Provide the [X, Y] coordinate of the cell's center where the given text is located.  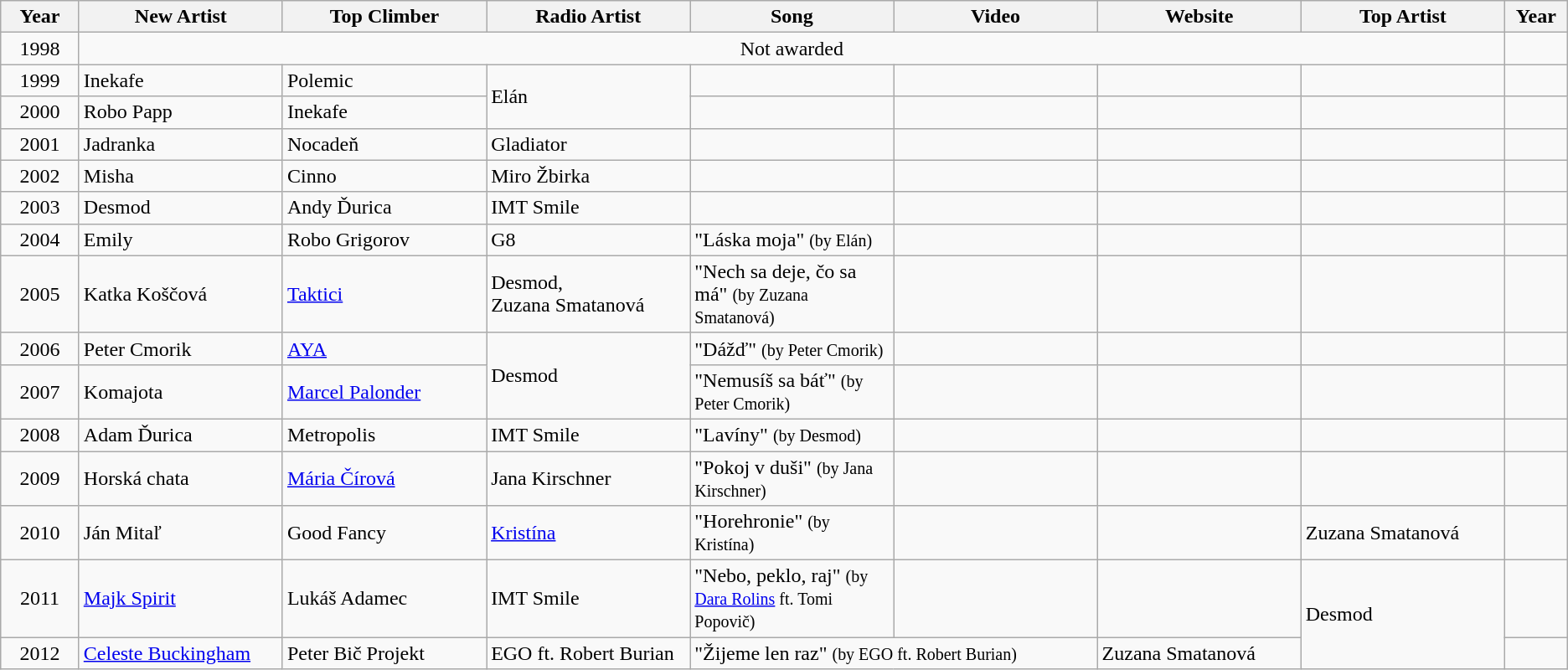
1998 [40, 49]
"Nech sa deje, čo sa má" (by Zuzana Smatanová) [792, 294]
Nocadeň [384, 144]
Top Climber [384, 17]
"Horehronie" (by Kristína) [792, 533]
Robo Grigorov [384, 240]
"Žijeme len raz" (by EGO ft. Robert Burian) [894, 653]
Jana Kirschner [588, 477]
Radio Artist [588, 17]
Katka Koščová [181, 294]
2005 [40, 294]
"Láska moja" (by Elán) [792, 240]
Peter Bič Projekt [384, 653]
2001 [40, 144]
2002 [40, 176]
"Nemusíš sa báť" (by Peter Cmorik) [792, 392]
Jadranka [181, 144]
Kristína [588, 533]
New Artist [181, 17]
Website [1199, 17]
Celeste Buckingham [181, 653]
"Nebo, peklo, raj" (by Dara Rolins ft. Tomi Popovič) [792, 599]
2009 [40, 477]
Song [792, 17]
Good Fancy [384, 533]
EGO ft. Robert Burian [588, 653]
Metropolis [384, 435]
Horská chata [181, 477]
Marcel Palonder [384, 392]
AYA [384, 348]
2012 [40, 653]
Not awarded [792, 49]
Gladiator [588, 144]
2006 [40, 348]
"Lavíny" (by Desmod) [792, 435]
Polemic [384, 80]
Misha [181, 176]
"Pokoj v duši" (by Jana Kirschner) [792, 477]
Andy Ďurica [384, 208]
2000 [40, 112]
Miro Žbirka [588, 176]
Adam Ďurica [181, 435]
Cinno [384, 176]
Elán [588, 96]
Emily [181, 240]
2003 [40, 208]
Video [995, 17]
2010 [40, 533]
Majk Spirit [181, 599]
1999 [40, 80]
G8 [588, 240]
Top Artist [1402, 17]
Robo Papp [181, 112]
2011 [40, 599]
Komajota [181, 392]
Desmod,Zuzana Smatanová [588, 294]
Peter Cmorik [181, 348]
"Dážď" (by Peter Cmorik) [792, 348]
Taktici [384, 294]
Mária Čírová [384, 477]
Lukáš Adamec [384, 599]
Ján Mitaľ [181, 533]
2004 [40, 240]
2008 [40, 435]
2007 [40, 392]
